Pinpoint the cell where the given text exists, returning its [X, Y] midpoint coordinate. 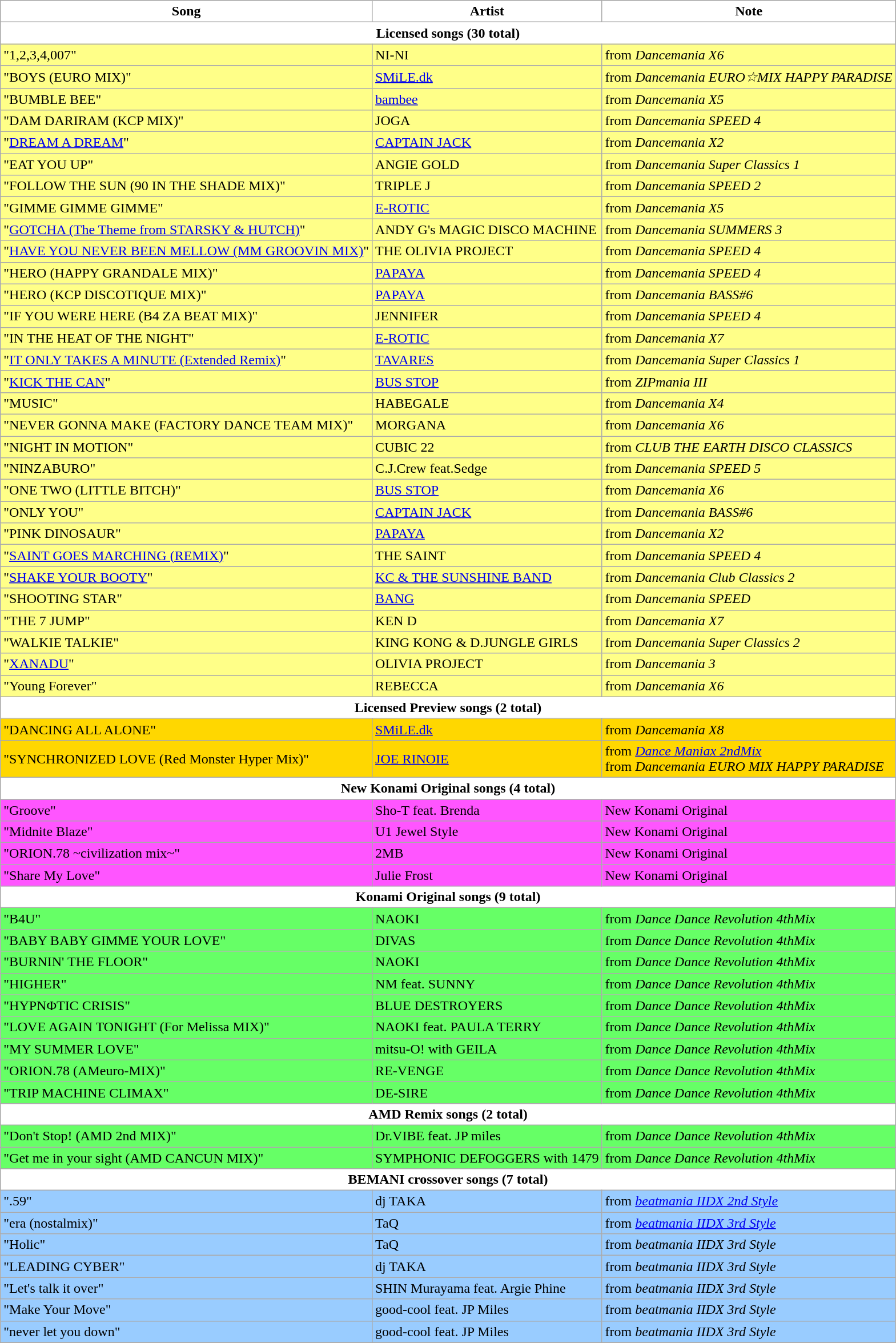
SYMPHONIC DEFOGGERS with 1479 [487, 1157]
"MY SUMMER LOVE" [186, 1049]
"TRIP MACHINE CLIMAX" [186, 1092]
"HERO (HAPPY GRANDALE MIX)" [186, 273]
"ONE TWO (LITTLE BITCH)" [186, 490]
RE-VENGE [487, 1071]
"LOVE AGAIN TONIGHT (For Melissa MIX)" [186, 1027]
"1,2,3,4,007" [186, 55]
DIVAS [487, 940]
MORGANA [487, 425]
"ONLY YOU" [186, 512]
"SAINT GOES MARCHING (REMIX)" [186, 556]
"HERO (KCP DISCOTIQUE MIX)" [186, 295]
"WALKIE TALKIE" [186, 642]
from Dancemania SPEED [749, 599]
"XANADU" [186, 664]
TRIPLE J [487, 186]
"NEVER GONNA MAKE (FACTORY DANCE TEAM MIX)" [186, 425]
SHIN Murayama feat. Argie Phine [487, 1288]
New Konami Original songs (4 total) [448, 788]
"GIMME GIMME GIMME" [186, 208]
"BABY BABY GIMME YOUR LOVE" [186, 940]
Note [749, 11]
"PINK DINOSAUR" [186, 534]
from Dance Maniax 2ndMixfrom Dancemania EURO MIX HAPPY PARADISE [749, 758]
Licensed songs (30 total) [448, 33]
"NINZABURO" [186, 469]
JOE RINOIE [487, 758]
NI-NI [487, 55]
from Dancemania SPEED 5 [749, 469]
REBECCA [487, 686]
from beatmania IIDX 2nd Style [749, 1201]
BLUE DESTROYERS [487, 1006]
2MB [487, 854]
U1 Jewel Style [487, 832]
mitsu-O! with GEILA [487, 1049]
TAVARES [487, 360]
C.J.Crew feat.Sedge [487, 469]
"SYNCHRONIZED LOVE (Red Monster Hyper Mix)" [186, 758]
"Make Your Move" [186, 1310]
"BUMBLE BEE" [186, 99]
Artist [487, 11]
DE-SIRE [487, 1092]
Julie Frost [487, 875]
"Get me in your sight (AMD CANCUN MIX)" [186, 1157]
"IF YOU WERE HERE (B4 ZA BEAT MIX)" [186, 316]
THE OLIVIA PROJECT [487, 251]
ANGIE GOLD [487, 164]
"GOTCHA (The Theme from STARSKY & HUTCH)" [186, 230]
"DREAM A DREAM" [186, 143]
"ORION.78 (AMeuro-MIX)" [186, 1071]
"NIGHT IN MOTION" [186, 447]
"MUSIC" [186, 403]
Song [186, 11]
BANG [487, 599]
from ZIPmania III [749, 381]
THE SAINT [487, 556]
"Midnite Blaze" [186, 832]
from Dancemania Club Classics 2 [749, 577]
"THE 7 JUMP" [186, 621]
KING KONG & D.JUNGLE GIRLS [487, 642]
"IT ONLY TAKES A MINUTE (Extended Remix)" [186, 360]
Konami Original songs (9 total) [448, 897]
JENNIFER [487, 316]
"DAM DARIRAM (KCP MIX)" [186, 121]
ANDY G's MAGIC DISCO MACHINE [487, 230]
"Let's talk it over" [186, 1288]
from Dancemania X8 [749, 729]
Licensed Preview songs (2 total) [448, 707]
"Young Forever" [186, 686]
bambee [487, 99]
NAOKI feat. PAULA TERRY [487, 1027]
"IN THE HEAT OF THE NIGHT" [186, 338]
"era (nostalmix)" [186, 1223]
"DANCING ALL ALONE" [186, 729]
from Dancemania EURO☆MIX HAPPY PARADISE [749, 77]
"HAVE YOU NEVER BEEN MELLOW (MM GROOVIN MIX)" [186, 251]
"HYPNΦTIC CRISIS" [186, 1006]
"Holic" [186, 1245]
"B4U" [186, 919]
"SHOOTING STAR" [186, 599]
"BOYS (EURO MIX)" [186, 77]
JOGA [487, 121]
"BURNIN' THE FLOOR" [186, 962]
from Dancemania SUMMERS 3 [749, 230]
"LEADING CYBER" [186, 1266]
KEN D [487, 621]
"FOLLOW THE SUN (90 IN THE SHADE MIX)" [186, 186]
from Dancemania X4 [749, 403]
NM feat. SUNNY [487, 984]
"ORION.78 ~civilization mix~" [186, 854]
"Groove" [186, 810]
from Dancemania Super Classics 2 [749, 642]
CUBIC 22 [487, 447]
BEMANI crossover songs (7 total) [448, 1180]
from CLUB THE EARTH DISCO CLASSICS [749, 447]
OLIVIA PROJECT [487, 664]
HABEGALE [487, 403]
AMD Remix songs (2 total) [448, 1114]
from Dancemania 3 [749, 664]
Sho-T feat. Brenda [487, 810]
"Don't Stop! (AMD 2nd MIX)" [186, 1136]
from Dancemania SPEED 2 [749, 186]
KC & THE SUNSHINE BAND [487, 577]
"SHAKE YOUR BOOTY" [186, 577]
"HIGHER" [186, 984]
"Share My Love" [186, 875]
".59" [186, 1201]
"never let you down" [186, 1332]
Dr.VIBE feat. JP miles [487, 1136]
"KICK THE CAN" [186, 381]
"EAT YOU UP" [186, 164]
